Detect which cell encompasses the target text, then output its [x, y] center coordinate. 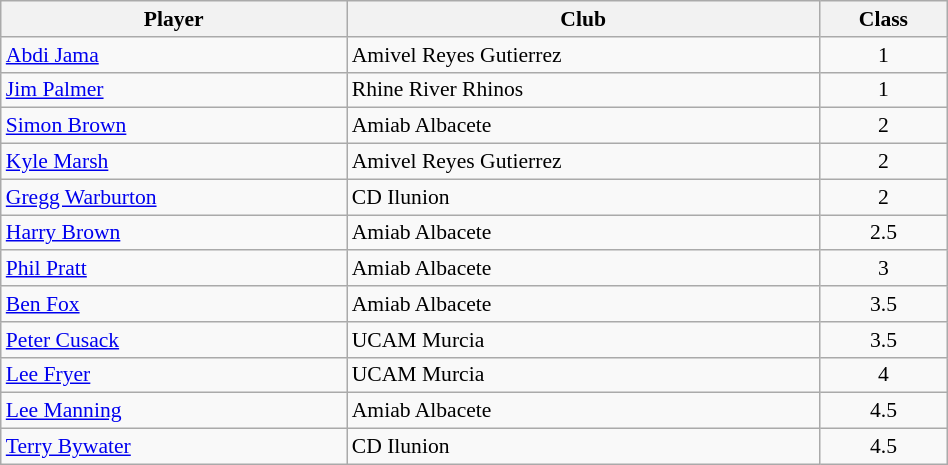
Gregg Warburton [174, 197]
Rhine River Rhinos [584, 90]
Peter Cusack [174, 340]
Phil Pratt [174, 269]
Player [174, 19]
Club [584, 19]
4 [884, 375]
Ben Fox [174, 304]
2.5 [884, 233]
3 [884, 269]
Abdi Jama [174, 55]
Lee Manning [174, 411]
Terry Bywater [174, 447]
Harry Brown [174, 233]
Simon Brown [174, 126]
Jim Palmer [174, 90]
Lee Fryer [174, 375]
Class [884, 19]
Kyle Marsh [174, 162]
